Determine the (x, y) coordinate at the center of the cell enclosing the given text.  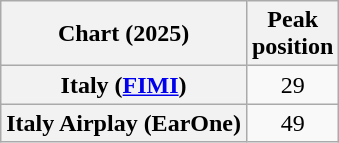
Peakposition (292, 34)
Italy Airplay (EarOne) (124, 123)
Chart (2025) (124, 34)
29 (292, 85)
Italy (FIMI) (124, 85)
49 (292, 123)
